Scan for the cell matching the given text and deliver its [X, Y] coordinate at center. 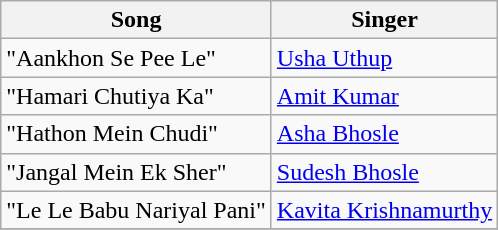
"Hamari Chutiya Ka" [136, 96]
Usha Uthup [384, 58]
Sudesh Bhosle [384, 172]
"Le Le Babu Nariyal Pani" [136, 210]
Amit Kumar [384, 96]
Singer [384, 20]
Asha Bhosle [384, 134]
"Jangal Mein Ek Sher" [136, 172]
Song [136, 20]
"Aankhon Se Pee Le" [136, 58]
Kavita Krishnamurthy [384, 210]
"Hathon Mein Chudi" [136, 134]
